Return [x, y] of the center of cell containing provided text 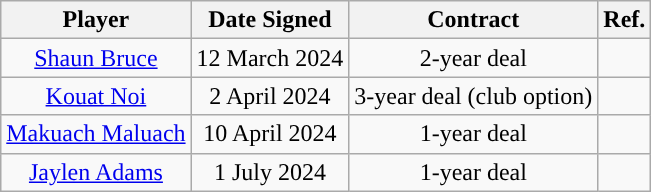
Jaylen Adams [96, 172]
Shaun Bruce [96, 58]
Makuach Maluach [96, 134]
3-year deal (club option) [474, 96]
1 July 2024 [270, 172]
Player [96, 20]
10 April 2024 [270, 134]
Ref. [624, 20]
2 April 2024 [270, 96]
Date Signed [270, 20]
2-year deal [474, 58]
Kouat Noi [96, 96]
12 March 2024 [270, 58]
Contract [474, 20]
